Pinpoint the cell where the given text exists, returning its (x, y) midpoint coordinate. 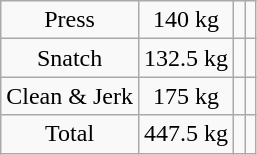
Snatch (70, 58)
Press (70, 20)
Total (70, 134)
Clean & Jerk (70, 96)
175 kg (186, 96)
132.5 kg (186, 58)
447.5 kg (186, 134)
140 kg (186, 20)
